Find where the given text appears and provide that cell's center as [X, Y] coordinate. 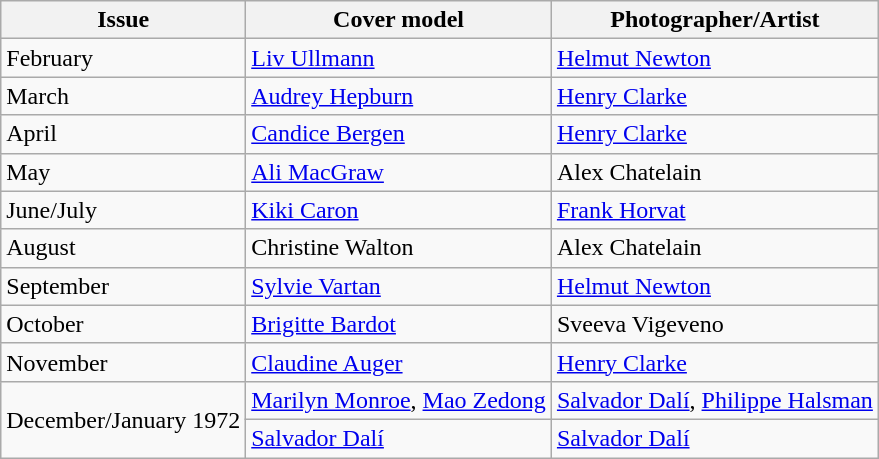
Claudine Auger [399, 362]
Cover model [399, 20]
April [124, 134]
Audrey Hepburn [399, 96]
May [124, 172]
Salvador Dalí, Philippe Halsman [714, 400]
September [124, 286]
November [124, 362]
Kiki Caron [399, 210]
Issue [124, 20]
Ali MacGraw [399, 172]
Christine Walton [399, 248]
Brigitte Bardot [399, 324]
Photographer/Artist [714, 20]
Sveeva Vigeveno [714, 324]
March [124, 96]
August [124, 248]
February [124, 58]
June/July [124, 210]
December/January 1972 [124, 419]
October [124, 324]
Sylvie Vartan [399, 286]
Liv Ullmann [399, 58]
Marilyn Monroe, Mao Zedong [399, 400]
Frank Horvat [714, 210]
Candice Bergen [399, 134]
